Capture the cell that displays the provided text and extract its [X, Y] central coordinate. 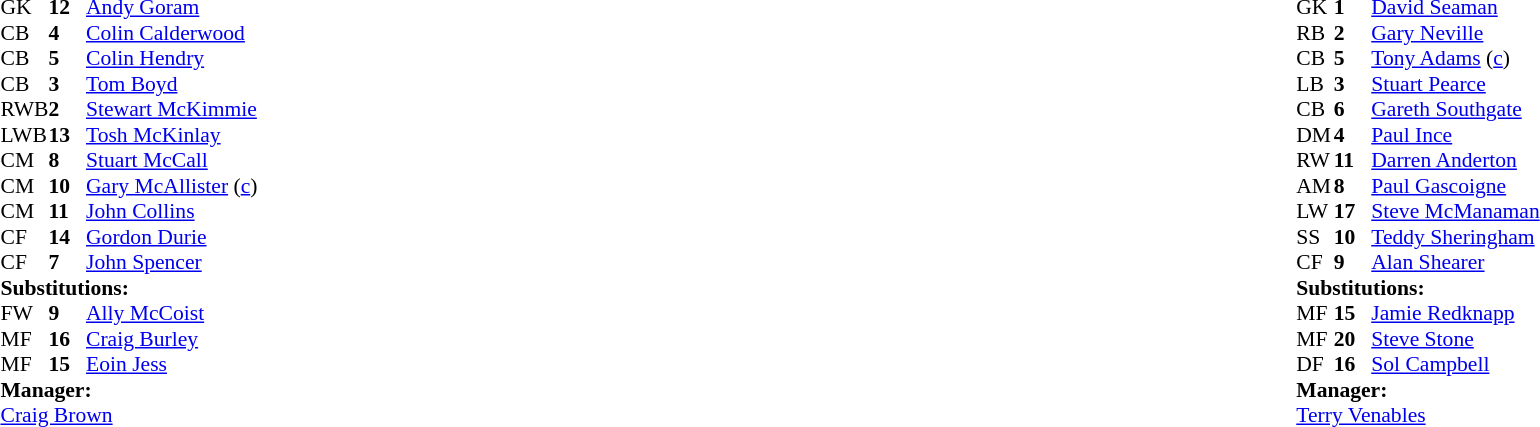
Paul Ince [1455, 135]
DF [1315, 365]
RB [1315, 33]
LB [1315, 84]
Eoin Jess [172, 365]
Sol Campbell [1455, 365]
LWB [24, 135]
Gordon Durie [172, 237]
Stewart McKimmie [172, 109]
Gareth Southgate [1455, 109]
SS [1315, 237]
Tosh McKinlay [172, 135]
14 [67, 237]
John Collins [172, 211]
Steve Stone [1455, 339]
Stuart McCall [172, 161]
Gary Neville [1455, 33]
Tom Boyd [172, 84]
Tony Adams (c) [1455, 59]
Alan Shearer [1455, 263]
Gary McAllister (c) [172, 186]
Teddy Sheringham [1455, 237]
DM [1315, 135]
13 [67, 135]
Colin Calderwood [172, 33]
20 [1353, 339]
Steve McManaman [1455, 211]
7 [67, 263]
Jamie Redknapp [1455, 313]
AM [1315, 186]
LW [1315, 211]
6 [1353, 109]
John Spencer [172, 263]
Colin Hendry [172, 59]
Stuart Pearce [1455, 84]
17 [1353, 211]
Darren Anderton [1455, 161]
Craig Burley [172, 339]
Ally McCoist [172, 313]
RWB [24, 109]
FW [24, 313]
Paul Gascoigne [1455, 186]
RW [1315, 161]
